Find where the given text appears and provide that cell's center as [X, Y] coordinate. 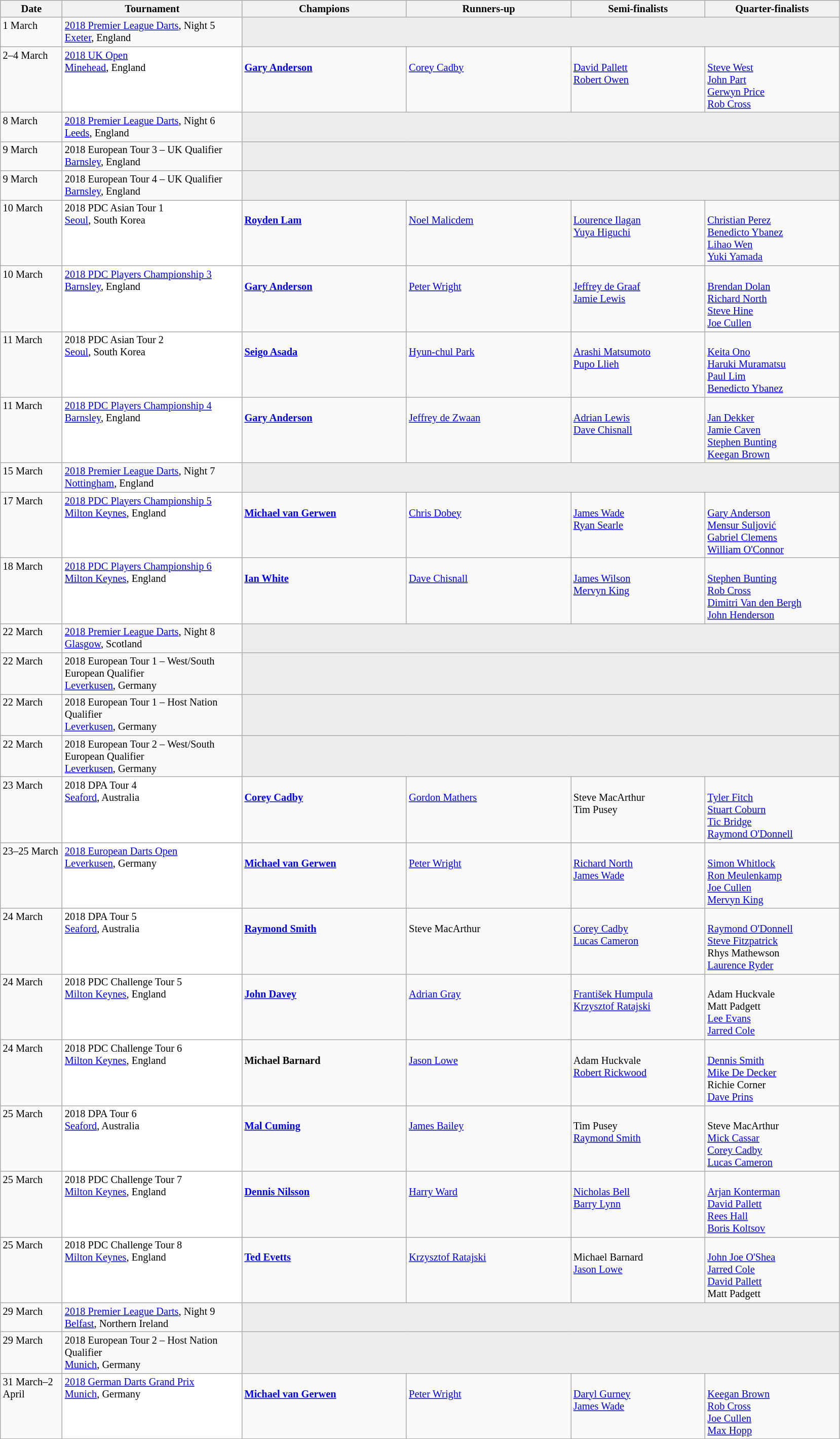
Runners-up [488, 9]
2018 UK OpenMinehead, England [152, 80]
James Wilson Mervyn King [638, 591]
František Humpula Krzysztof Ratajski [638, 1007]
Daryl Gurney James Wade [638, 1406]
Gordon Mathers [488, 809]
1 March [31, 32]
2018 PDC Challenge Tour 7Milton Keynes, England [152, 1204]
James Wade Ryan Searle [638, 525]
Keita Ono Haruki Muramatsu Paul Lim Benedicto Ybanez [772, 364]
Noel Malicdem [488, 233]
Nicholas Bell Barry Lynn [638, 1204]
2018 DPA Tour 4Seaford, Australia [152, 809]
Royden Lam [324, 233]
2018 European Tour 4 – UK Qualifier Barnsley, England [152, 186]
Arjan Konterman David Pallett Rees Hall Boris Koltsov [772, 1204]
Adam Huckvale Matt Padgett Lee Evans Jarred Cole [772, 1007]
2018 European Tour 1 – Host Nation Qualifier Leverkusen, Germany [152, 715]
2018 European Tour 3 – UK Qualifier Barnsley, England [152, 156]
2018 PDC Asian Tour 2Seoul, South Korea [152, 364]
Dennis Smith Mike De Decker Richie Corner Dave Prins [772, 1073]
David Pallett Robert Owen [638, 80]
Tournament [152, 9]
2018 PDC Asian Tour 1Seoul, South Korea [152, 233]
Harry Ward [488, 1204]
2018 DPA Tour 5Seaford, Australia [152, 941]
23 March [31, 809]
2018 PDC Challenge Tour 5Milton Keynes, England [152, 1007]
2018 PDC Players Championship 3Barnsley, England [152, 299]
Semi-finalists [638, 9]
2018 PDC Challenge Tour 6Milton Keynes, England [152, 1073]
Krzysztof Ratajski [488, 1270]
Corey Cadby Lucas Cameron [638, 941]
Michael Barnard [324, 1073]
2018 Premier League Darts, Night 8 Glasgow, Scotland [152, 638]
Jeffrey de Zwaan [488, 430]
2–4 March [31, 80]
Champions [324, 9]
2018 Premier League Darts, Night 7 Nottingham, England [152, 477]
Steve West John Part Gerwyn Price Rob Cross [772, 80]
Jan Dekker Jamie Caven Stephen Bunting Keegan Brown [772, 430]
Jeffrey de Graaf Jamie Lewis [638, 299]
Raymond Smith [324, 941]
Keegan Brown Rob Cross Joe Cullen Max Hopp [772, 1406]
2018 Premier League Darts, Night 9 Belfast, Northern Ireland [152, 1317]
2018 European Tour 2 – West/South European Qualifier Leverkusen, Germany [152, 756]
Christian Perez Benedicto Ybanez Lihao Wen Yuki Yamada [772, 233]
Adam Huckvale Robert Rickwood [638, 1073]
Michael Barnard Jason Lowe [638, 1270]
Dennis Nilsson [324, 1204]
Lourence Ilagan Yuya Higuchi [638, 233]
Adrian Gray [488, 1007]
Dave Chisnall [488, 591]
2018 PDC Challenge Tour 8Milton Keynes, England [152, 1270]
Steve MacArthur [488, 941]
2018 European Darts OpenLeverkusen, Germany [152, 875]
Ted Evetts [324, 1270]
Simon Whitlock Ron Meulenkamp Joe Cullen Mervyn King [772, 875]
Richard North James Wade [638, 875]
Date [31, 9]
Gary Anderson Mensur Suljović Gabriel Clemens William O'Connor [772, 525]
Quarter-finalists [772, 9]
Raymond O'Donnell Steve Fitzpatrick Rhys Mathewson Laurence Ryder [772, 941]
15 March [31, 477]
Stephen Bunting Rob Cross Dimitri Van den Bergh John Henderson [772, 591]
Arashi Matsumoto Pupo Llieh [638, 364]
2018 DPA Tour 6Seaford, Australia [152, 1138]
31 March–2 April [31, 1406]
Hyun-chul Park [488, 364]
17 March [31, 525]
Tim Pusey Raymond Smith [638, 1138]
Chris Dobey [488, 525]
Jason Lowe [488, 1073]
2018 German Darts Grand PrixMunich, Germany [152, 1406]
Adrian Lewis Dave Chisnall [638, 430]
John Davey [324, 1007]
Ian White [324, 591]
Seigo Asada [324, 364]
Tyler Fitch Stuart Coburn Tic Bridge Raymond O'Donnell [772, 809]
James Bailey [488, 1138]
2018 European Tour 1 – West/South European Qualifier Leverkusen, Germany [152, 674]
2018 Premier League Darts, Night 6 Leeds, England [152, 127]
Mal Cuming [324, 1138]
Brendan Dolan Richard North Steve Hine Joe Cullen [772, 299]
2018 European Tour 2 – Host Nation Qualifier Munich, Germany [152, 1352]
2018 Premier League Darts, Night 5 Exeter, England [152, 32]
18 March [31, 591]
2018 PDC Players Championship 6Milton Keynes, England [152, 591]
John Joe O'Shea Jarred Cole David Pallett Matt Padgett [772, 1270]
Steve MacArthur Tim Pusey [638, 809]
8 March [31, 127]
Steve MacArthur Mick Cassar Corey Cadby Lucas Cameron [772, 1138]
2018 PDC Players Championship 5Milton Keynes, England [152, 525]
23–25 March [31, 875]
2018 PDC Players Championship 4Barnsley, England [152, 430]
